For the text-containing cell, return its midpoint in [X, Y] coordinate format. 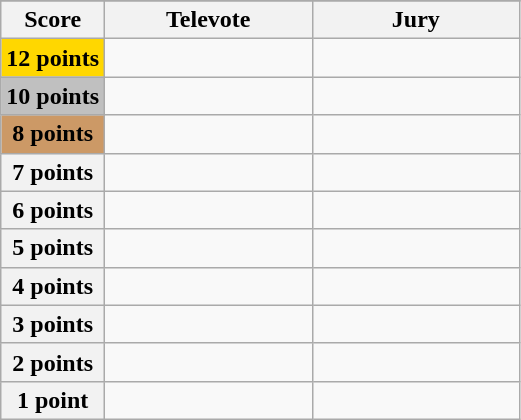
12 points [53, 58]
Score [53, 20]
4 points [53, 286]
7 points [53, 172]
Televote [209, 20]
8 points [53, 134]
10 points [53, 96]
Jury [416, 20]
2 points [53, 362]
6 points [53, 210]
3 points [53, 324]
5 points [53, 248]
1 point [53, 400]
